Identify which cell holds the provided text, then report its [X, Y] central coordinate. 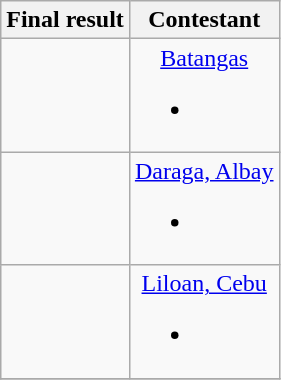
Contestant [204, 20]
Daraga, Albay [204, 208]
Final result [66, 20]
Liloan, Cebu [204, 322]
Batangas [204, 96]
